Search for the cell housing the specified text and yield its (x, y) center coordinate. 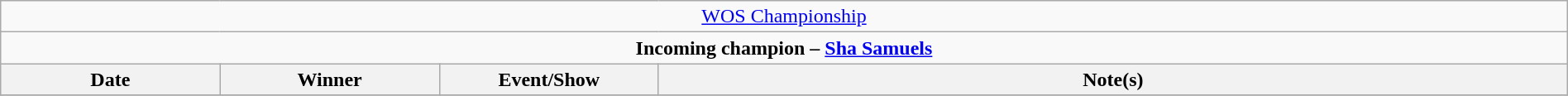
Note(s) (1113, 79)
Date (111, 79)
Winner (329, 79)
Incoming champion – Sha Samuels (784, 48)
WOS Championship (784, 17)
Event/Show (549, 79)
